Detect which cell encompasses the target text, then output its (x, y) center coordinate. 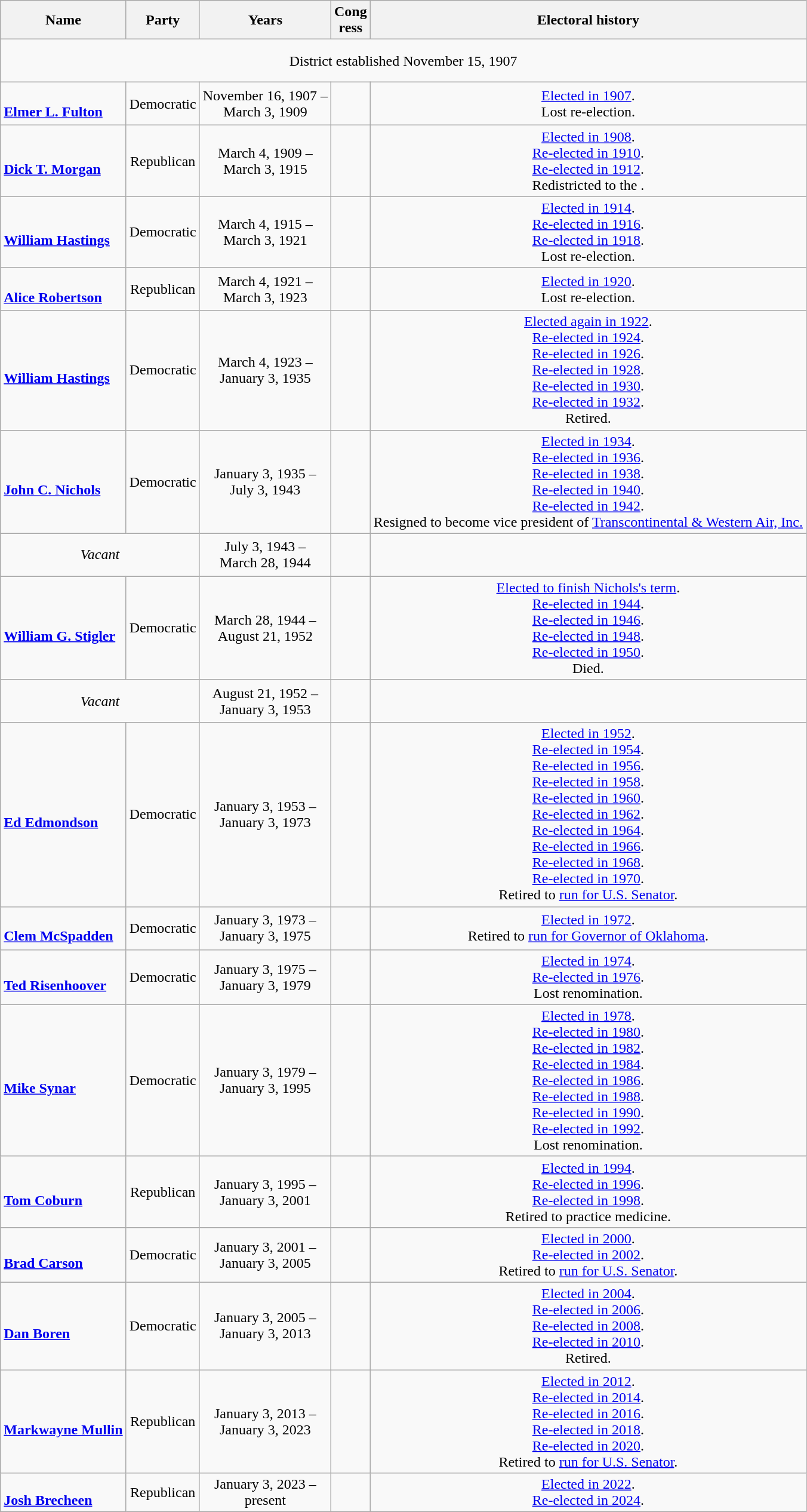
Elected in 1920.Lost re-election. (588, 289)
January 3, 1973 –January 3, 1975 (265, 928)
Elmer L. Fulton (63, 104)
Dick T. Morgan (63, 161)
Dan Boren (63, 1326)
January 3, 1953 –January 3, 1973 (265, 815)
Years (265, 20)
August 21, 1952 –January 3, 1953 (265, 701)
Elected in 2012.Re-elected in 2014.Re-elected in 2016.Re-elected in 2018.Re-elected in 2020.Retired to run for U.S. Senator. (588, 1421)
January 3, 1935 –July 3, 1943 (265, 481)
Elected to finish Nichols's term.Re-elected in 1944.Re-elected in 1946.Re-elected in 1948.Re-elected in 1950.Died. (588, 628)
Clem McSpadden (63, 928)
March 4, 1915 –March 3, 1921 (265, 232)
John C. Nichols (63, 481)
March 4, 1923 –January 3, 1935 (265, 370)
Elected in 1994.Re-elected in 1996.Re-elected in 1998.Retired to practice medicine. (588, 1192)
March 4, 1921 –March 3, 1923 (265, 289)
Elected in 2000.Re-elected in 2002.Retired to run for U.S. Senator. (588, 1255)
Party (162, 20)
Mike Synar (63, 1080)
January 3, 2013 –January 3, 2023 (265, 1421)
January 3, 2023 –present (265, 1493)
Markwayne Mullin (63, 1421)
Elected in 1908.Re-elected in 1910.Re-elected in 1912.Redistricted to the . (588, 161)
January 3, 1979 –January 3, 1995 (265, 1080)
Congress (351, 20)
January 3, 1995 –January 3, 2001 (265, 1192)
Ed Edmondson (63, 815)
March 4, 1909 –March 3, 1915 (265, 161)
July 3, 1943 –March 28, 1944 (265, 555)
Alice Robertson (63, 289)
Electoral history (588, 20)
Ted Risenhoover (63, 977)
Brad Carson (63, 1255)
Josh Brecheen (63, 1493)
District established November 15, 1907 (403, 61)
January 3, 2001 –January 3, 2005 (265, 1255)
Elected in 2004.Re-elected in 2006.Re-elected in 2008.Re-elected in 2010.Retired. (588, 1326)
Name (63, 20)
Elected again in 1922.Re-elected in 1924.Re-elected in 1926.Re-elected in 1928.Re-elected in 1930.Re-elected in 1932.Retired. (588, 370)
Elected in 2022.Re-elected in 2024. (588, 1493)
January 3, 1975 –January 3, 1979 (265, 977)
Elected in 1907.Lost re-election. (588, 104)
William G. Stigler (63, 628)
March 28, 1944 –August 21, 1952 (265, 628)
Elected in 1974.Re-elected in 1976.Lost renomination. (588, 977)
Elected in 1972.Retired to run for Governor of Oklahoma. (588, 928)
Elected in 1914.Re-elected in 1916.Re-elected in 1918.Lost re-election. (588, 232)
Tom Coburn (63, 1192)
November 16, 1907 –March 3, 1909 (265, 104)
January 3, 2005 –January 3, 2013 (265, 1326)
